Find where the given text appears and provide that cell's center as (x, y) coordinate. 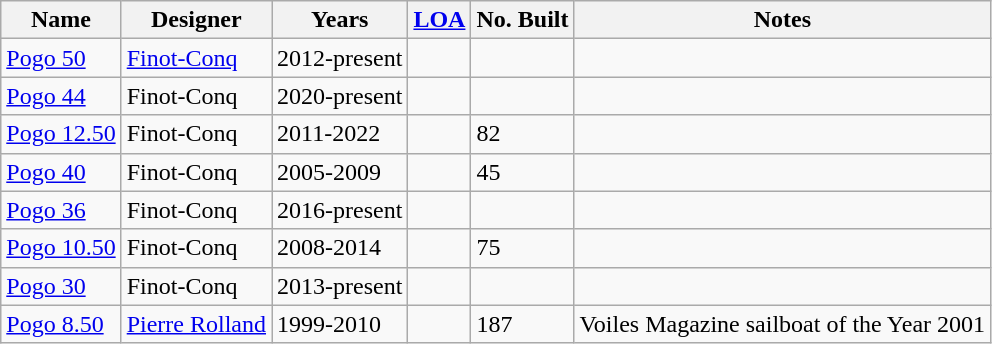
2005-2009 (340, 172)
Pogo 40 (61, 172)
Voiles Magazine sailboat of the Year 2001 (782, 324)
LOA (440, 20)
75 (522, 248)
Pogo 50 (61, 58)
1999-2010 (340, 324)
187 (522, 324)
Designer (196, 20)
Pogo 10.50 (61, 248)
Pogo 12.50 (61, 134)
Pogo 30 (61, 286)
No. Built (522, 20)
Pogo 36 (61, 210)
Pogo 44 (61, 96)
Years (340, 20)
2012-present (340, 58)
Notes (782, 20)
2020-present (340, 96)
82 (522, 134)
Name (61, 20)
Pogo 8.50 (61, 324)
Pierre Rolland (196, 324)
45 (522, 172)
2008-2014 (340, 248)
2011-2022 (340, 134)
2016-present (340, 210)
2013-present (340, 286)
